Capture the cell that displays the provided text and extract its [x, y] central coordinate. 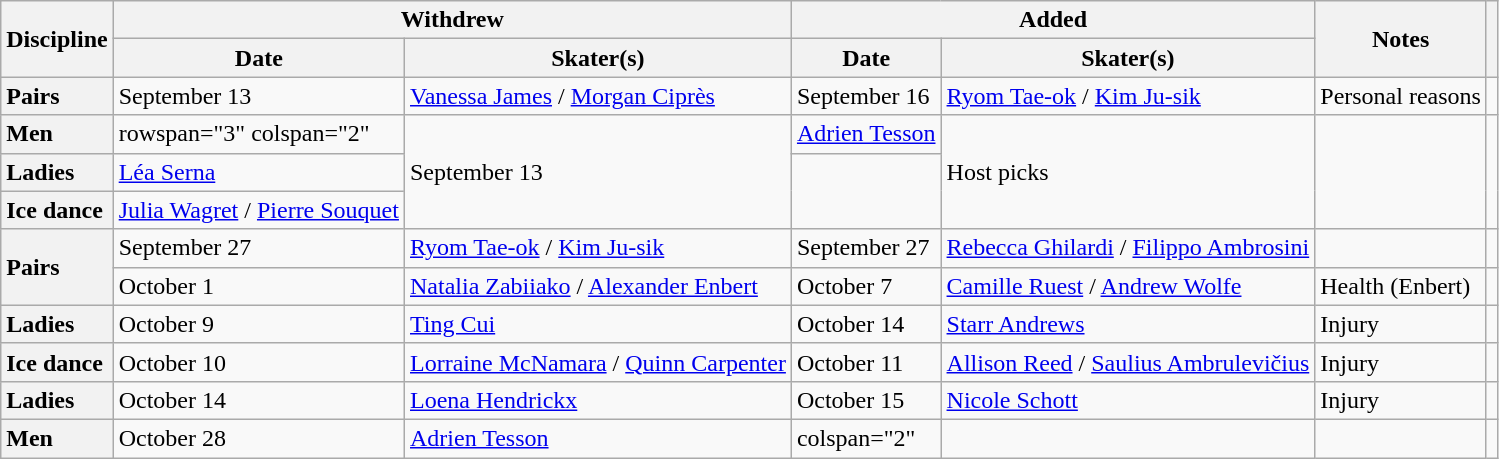
October 7 [866, 286]
Ting Cui [598, 324]
Allison Reed / Saulius Ambrulevičius [1128, 362]
October 11 [866, 362]
October 1 [258, 286]
Withdrew [452, 20]
September 16 [866, 96]
Vanessa James / Morgan Ciprès [598, 96]
Personal reasons [1401, 96]
Léa Serna [258, 172]
Julia Wagret / Pierre Souquet [258, 210]
Health (Enbert) [1401, 286]
Loena Hendrickx [598, 400]
Host picks [1128, 172]
Natalia Zabiiako / Alexander Enbert [598, 286]
Rebecca Ghilardi / Filippo Ambrosini [1128, 248]
October 9 [258, 324]
Nicole Schott [1128, 400]
rowspan="3" colspan="2" [258, 134]
October 15 [866, 400]
Discipline [57, 39]
colspan="2" [866, 438]
October 10 [258, 362]
Camille Ruest / Andrew Wolfe [1128, 286]
Notes [1401, 39]
Starr Andrews [1128, 324]
Added [1052, 20]
October 28 [258, 438]
Lorraine McNamara / Quinn Carpenter [598, 362]
